Output the [x, y] coordinate of the center of the cell containing the given text.  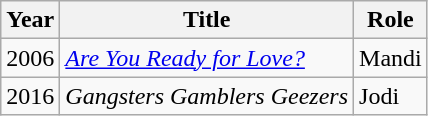
2016 [30, 96]
Mandi [391, 58]
2006 [30, 58]
Are You Ready for Love? [207, 58]
Title [207, 20]
Jodi [391, 96]
Gangsters Gamblers Geezers [207, 96]
Role [391, 20]
Year [30, 20]
